Output the (x, y) coordinate of the center of the cell containing the given text.  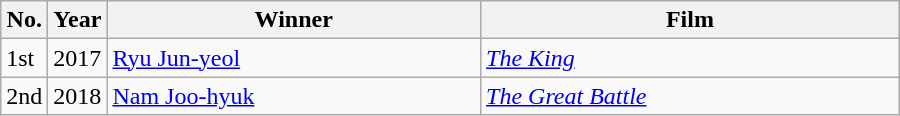
2nd (24, 96)
The Great Battle (690, 96)
The King (690, 58)
Film (690, 20)
Ryu Jun-yeol (294, 58)
Year (78, 20)
Winner (294, 20)
2018 (78, 96)
No. (24, 20)
Nam Joo-hyuk (294, 96)
2017 (78, 58)
1st (24, 58)
